Extract the (X, Y) coordinate from the center of the cell holding the provided text.  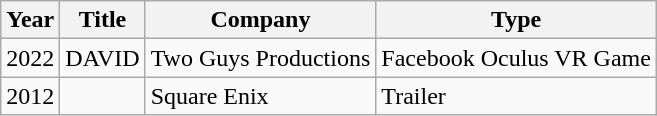
DAVID (102, 58)
2022 (30, 58)
Company (260, 20)
Two Guys Productions (260, 58)
Year (30, 20)
Trailer (516, 96)
2012 (30, 96)
Type (516, 20)
Facebook Oculus VR Game (516, 58)
Square Enix (260, 96)
Title (102, 20)
